Search for the cell housing the specified text and yield its [x, y] center coordinate. 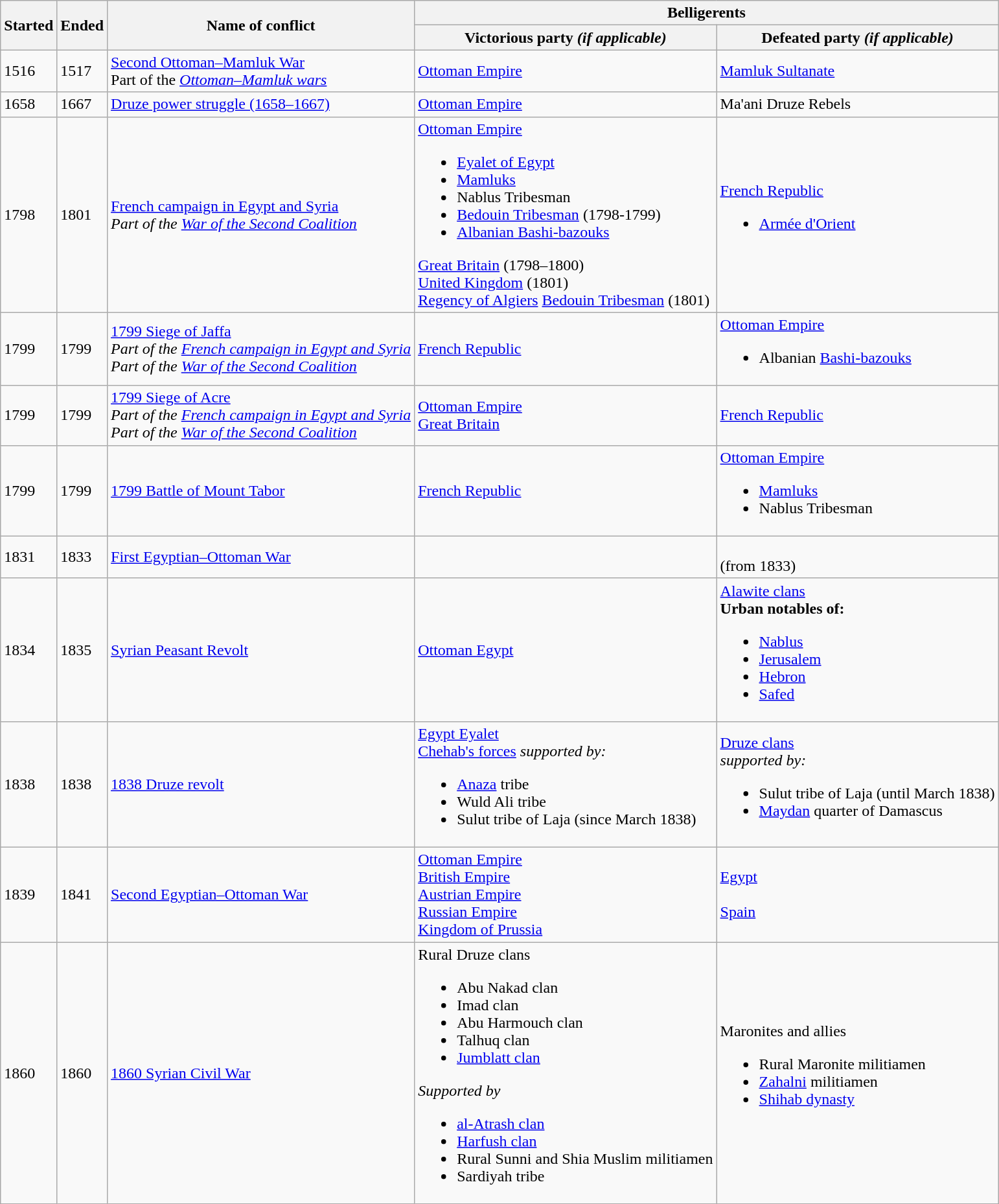
1834 [29, 649]
Second Ottoman–Mamluk WarPart of the Ottoman–Mamluk wars [261, 71]
1801 [82, 214]
Egypt Spain [858, 894]
1838 Druze revolt [261, 784]
Name of conflict [261, 25]
Egypt EyaletChehab's forces supported by:Anaza tribeWuld Ali tribeSulut tribe of Laja (since March 1838) [566, 784]
Ottoman Egypt [566, 649]
French campaign in Egypt and SyriaPart of the War of the Second Coalition [261, 214]
Ottoman EmpireMamluksNablus Tribesman [858, 491]
1798 [29, 214]
Mamluk Sultanate [858, 71]
Syrian Peasant Revolt [261, 649]
Ottoman Empire British Empire Austrian Empire Russian Empire Kingdom of Prussia [566, 894]
Victorious party (if applicable) [566, 38]
1517 [82, 71]
Ottoman Empire Great Britain [566, 415]
1799 Battle of Mount Tabor [261, 491]
(from 1833) [858, 557]
1516 [29, 71]
Second Egyptian–Ottoman War [261, 894]
Druze clanssupported by:Sulut tribe of Laja (until March 1838)Maydan quarter of Damascus [858, 784]
Ma'ani Druze Rebels [858, 104]
Ended [82, 25]
Maronites and alliesRural Maronite militiamenZahalni militiamenShihab dynasty [858, 1073]
1667 [82, 104]
1835 [82, 649]
Alawite clansUrban notables of:NablusJerusalemHebronSafed [858, 649]
1658 [29, 104]
Defeated party (if applicable) [858, 38]
First Egyptian–Ottoman War [261, 557]
1839 [29, 894]
1860 Syrian Civil War [261, 1073]
Belligerents [706, 13]
1833 [82, 557]
Druze power struggle (1658–1667) [261, 104]
Ottoman EmpireAlbanian Bashi-bazouks [858, 349]
Started [29, 25]
1799 Siege of JaffaPart of the French campaign in Egypt and SyriaPart of the War of the Second Coalition [261, 349]
1831 [29, 557]
1799 Siege of AcrePart of the French campaign in Egypt and SyriaPart of the War of the Second Coalition [261, 415]
1841 [82, 894]
French RepublicArmée d'Orient [858, 214]
